Return the (X, Y) coordinate for the center point of the cell that contains the specified text.  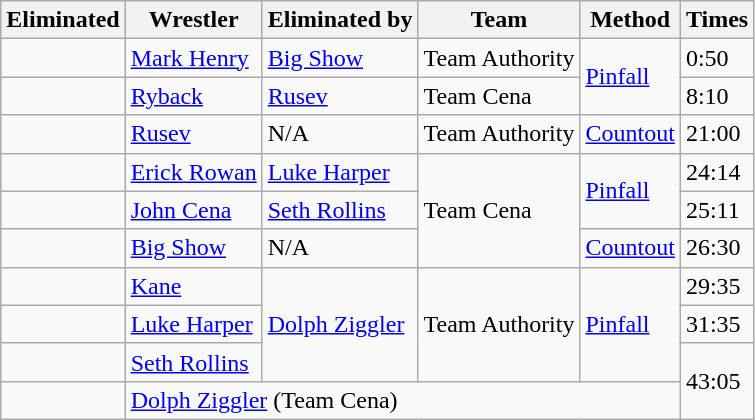
Erick Rowan (194, 172)
Eliminated by (340, 20)
Dolph Ziggler (340, 324)
21:00 (716, 134)
Ryback (194, 96)
Eliminated (63, 20)
8:10 (716, 96)
Times (716, 20)
Team (499, 20)
Dolph Ziggler (Team Cena) (402, 400)
0:50 (716, 58)
24:14 (716, 172)
26:30 (716, 248)
Mark Henry (194, 58)
25:11 (716, 210)
John Cena (194, 210)
43:05 (716, 381)
31:35 (716, 324)
Wrestler (194, 20)
Kane (194, 286)
29:35 (716, 286)
Method (630, 20)
